Scan for the cell matching the given text and deliver its [x, y] coordinate at center. 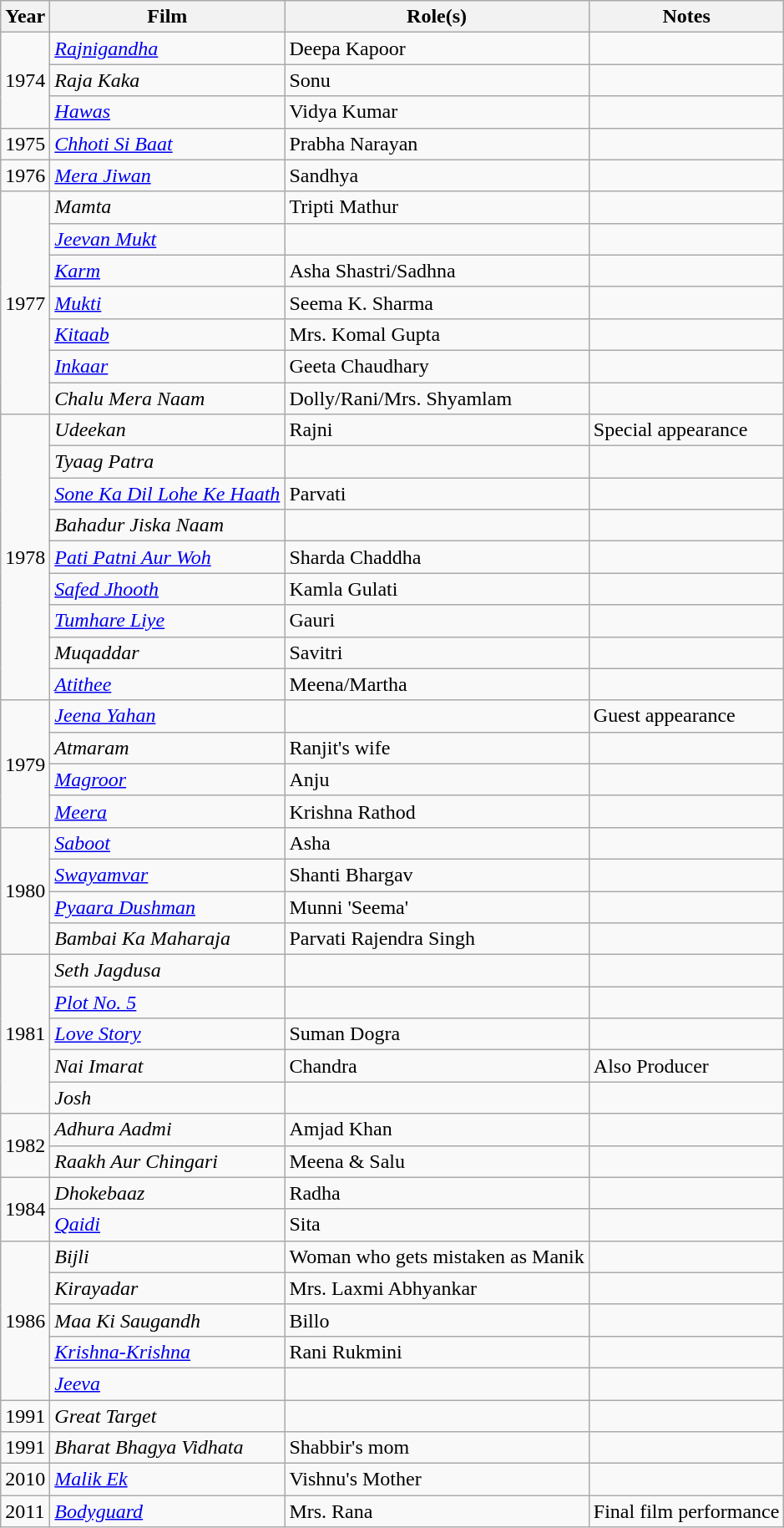
1982 [25, 1145]
1981 [25, 1034]
Safed Jhooth [167, 589]
Sharda Chaddha [437, 557]
1977 [25, 302]
Gauri [437, 621]
Parvati Rajendra Singh [437, 939]
Raja Kaka [167, 80]
Josh [167, 1098]
Prabha Narayan [437, 144]
Pati Patni Aur Woh [167, 557]
Adhura Aadmi [167, 1130]
Kamla Gulati [437, 589]
Shanti Bhargav [437, 875]
Bodyguard [167, 1511]
2010 [25, 1480]
Woman who gets mistaken as Manik [437, 1256]
Muqaddar [167, 652]
Anju [437, 779]
Krishna Rathod [437, 811]
Rajni [437, 430]
Plot No. 5 [167, 1003]
Notes [686, 17]
Asha [437, 843]
Mamta [167, 207]
1980 [25, 891]
Parvati [437, 494]
Tyaag Patra [167, 462]
Year [25, 17]
Bijli [167, 1256]
1976 [25, 175]
Final film performance [686, 1511]
Suman Dogra [437, 1034]
1979 [25, 764]
Meena/Martha [437, 684]
Sone Ka Dil Lohe Ke Haath [167, 494]
Guest appearance [686, 716]
1975 [25, 144]
Kirayadar [167, 1288]
Mrs. Laxmi Abhyankar [437, 1288]
1984 [25, 1209]
Shabbir's mom [437, 1448]
Savitri [437, 652]
Inkaar [167, 366]
Munni 'Seema' [437, 906]
Swayamvar [167, 875]
Karm [167, 271]
Amjad Khan [437, 1130]
Saboot [167, 843]
Nai Imarat [167, 1066]
Bahadur Jiska Naam [167, 525]
Deepa Kapoor [437, 48]
Bharat Bhagya Vidhata [167, 1448]
Atithee [167, 684]
Seema K. Sharma [437, 302]
Bambai Ka Maharaja [167, 939]
Chalu Mera Naam [167, 398]
Atmaram [167, 748]
Also Producer [686, 1066]
Vidya Kumar [437, 112]
Kitaab [167, 334]
1986 [25, 1320]
Film [167, 17]
Mrs. Komal Gupta [437, 334]
Sonu [437, 80]
Rani Rukmini [437, 1352]
Ranjit's wife [437, 748]
Asha Shastri/Sadhna [437, 271]
Special appearance [686, 430]
Chandra [437, 1066]
Meena & Salu [437, 1161]
Qaidi [167, 1225]
Hawas [167, 112]
Dhokebaaz [167, 1193]
2011 [25, 1511]
Tripti Mathur [437, 207]
Raakh Aur Chingari [167, 1161]
Radha [437, 1193]
Mukti [167, 302]
Maa Ki Saugandh [167, 1320]
1974 [25, 80]
Role(s) [437, 17]
Jeeva [167, 1383]
Vishnu's Mother [437, 1480]
Mrs. Rana [437, 1511]
Tumhare Liye [167, 621]
1978 [25, 558]
Mera Jiwan [167, 175]
Love Story [167, 1034]
Great Target [167, 1416]
Sandhya [437, 175]
Meera [167, 811]
Jeena Yahan [167, 716]
Magroor [167, 779]
Billo [437, 1320]
Chhoti Si Baat [167, 144]
Geeta Chaudhary [437, 366]
Udeekan [167, 430]
Pyaara Dushman [167, 906]
Dolly/Rani/Mrs. Shyamlam [437, 398]
Malik Ek [167, 1480]
Rajnigandha [167, 48]
Jeevan Mukt [167, 239]
Krishna-Krishna [167, 1352]
Seth Jagdusa [167, 971]
Sita [437, 1225]
